Identify which cell holds the provided text, then report its [x, y] central coordinate. 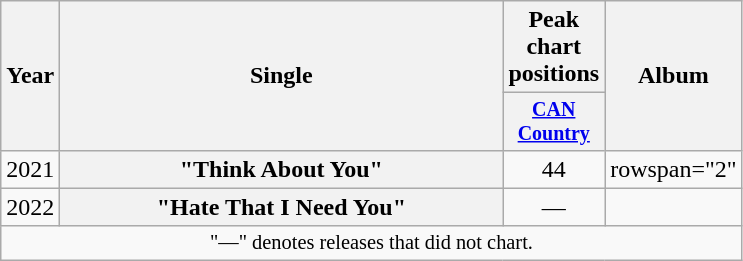
2022 [30, 207]
Album [674, 76]
"Think About You" [282, 169]
"—" denotes releases that did not chart. [372, 243]
Year [30, 76]
"Hate That I Need You" [282, 207]
— [554, 207]
rowspan="2" [674, 169]
Peak chart positions [554, 47]
Single [282, 76]
2021 [30, 169]
CAN Country [554, 122]
44 [554, 169]
